Return (x, y) of the center of cell containing provided text 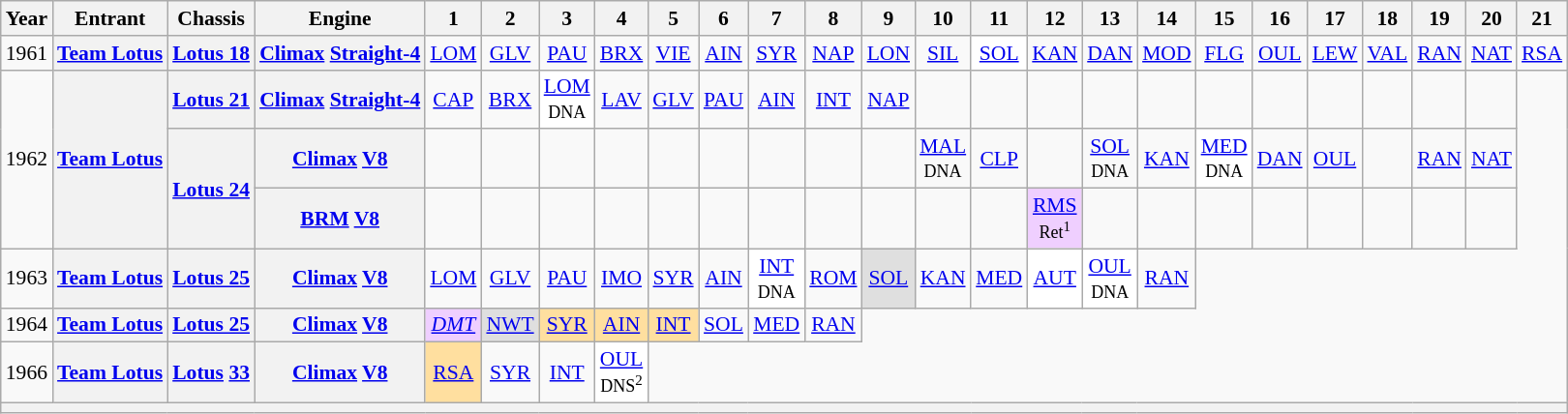
BRM V8 (340, 219)
Lotus 21 (211, 99)
19 (1439, 18)
MEDDNA (1224, 159)
LOMDNA (567, 99)
1 (453, 18)
Lotus 33 (211, 373)
SIL (943, 53)
20 (1492, 18)
VIE (674, 53)
18 (1387, 18)
Chassis (211, 18)
SOLDNA (1109, 159)
AUT (1055, 279)
11 (999, 18)
OULDNS2 (621, 373)
Entrant (110, 18)
1961 (27, 53)
NWT (509, 325)
OULDNA (1109, 279)
8 (832, 18)
9 (889, 18)
CAP (453, 99)
IMO (621, 279)
Lotus 24 (211, 190)
7 (776, 18)
LEW (1336, 53)
13 (1109, 18)
Engine (340, 18)
LON (889, 53)
INTDNA (776, 279)
4 (621, 18)
15 (1224, 18)
6 (724, 18)
VAL (1387, 53)
Year (27, 18)
21 (1542, 18)
12 (1055, 18)
5 (674, 18)
14 (1167, 18)
Lotus 18 (211, 53)
1963 (27, 279)
1966 (27, 373)
1962 (27, 159)
10 (943, 18)
16 (1280, 18)
1964 (27, 325)
3 (567, 18)
DMT (453, 325)
MOD (1167, 53)
RMSRet1 (1055, 219)
FLG (1224, 53)
CLP (999, 159)
17 (1336, 18)
MALDNA (943, 159)
2 (509, 18)
LAV (621, 99)
ROM (832, 279)
